Determine the [X, Y] coordinate at the center of the cell enclosing the given text.  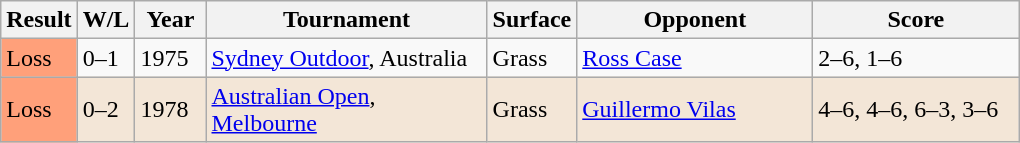
1978 [170, 110]
Year [170, 20]
Guillermo Vilas [695, 110]
Sydney Outdoor, Australia [346, 58]
Surface [532, 20]
Australian Open, Melbourne [346, 110]
Result [39, 20]
W/L [106, 20]
Score [916, 20]
0–2 [106, 110]
2–6, 1–6 [916, 58]
Tournament [346, 20]
Ross Case [695, 58]
0–1 [106, 58]
1975 [170, 58]
4–6, 4–6, 6–3, 3–6 [916, 110]
Opponent [695, 20]
